Identify which cell holds the provided text, then report its (X, Y) central coordinate. 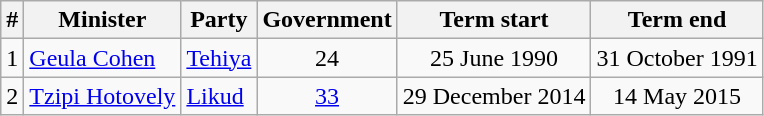
1 (12, 58)
Geula Cohen (102, 58)
Party (219, 20)
33 (327, 96)
Tzipi Hotovely (102, 96)
Term start (494, 20)
14 May 2015 (677, 96)
Likud (219, 96)
2 (12, 96)
31 October 1991 (677, 58)
Government (327, 20)
Tehiya (219, 58)
Minister (102, 20)
24 (327, 58)
# (12, 20)
29 December 2014 (494, 96)
Term end (677, 20)
25 June 1990 (494, 58)
